Identify which cell holds the provided text, then report its [X, Y] central coordinate. 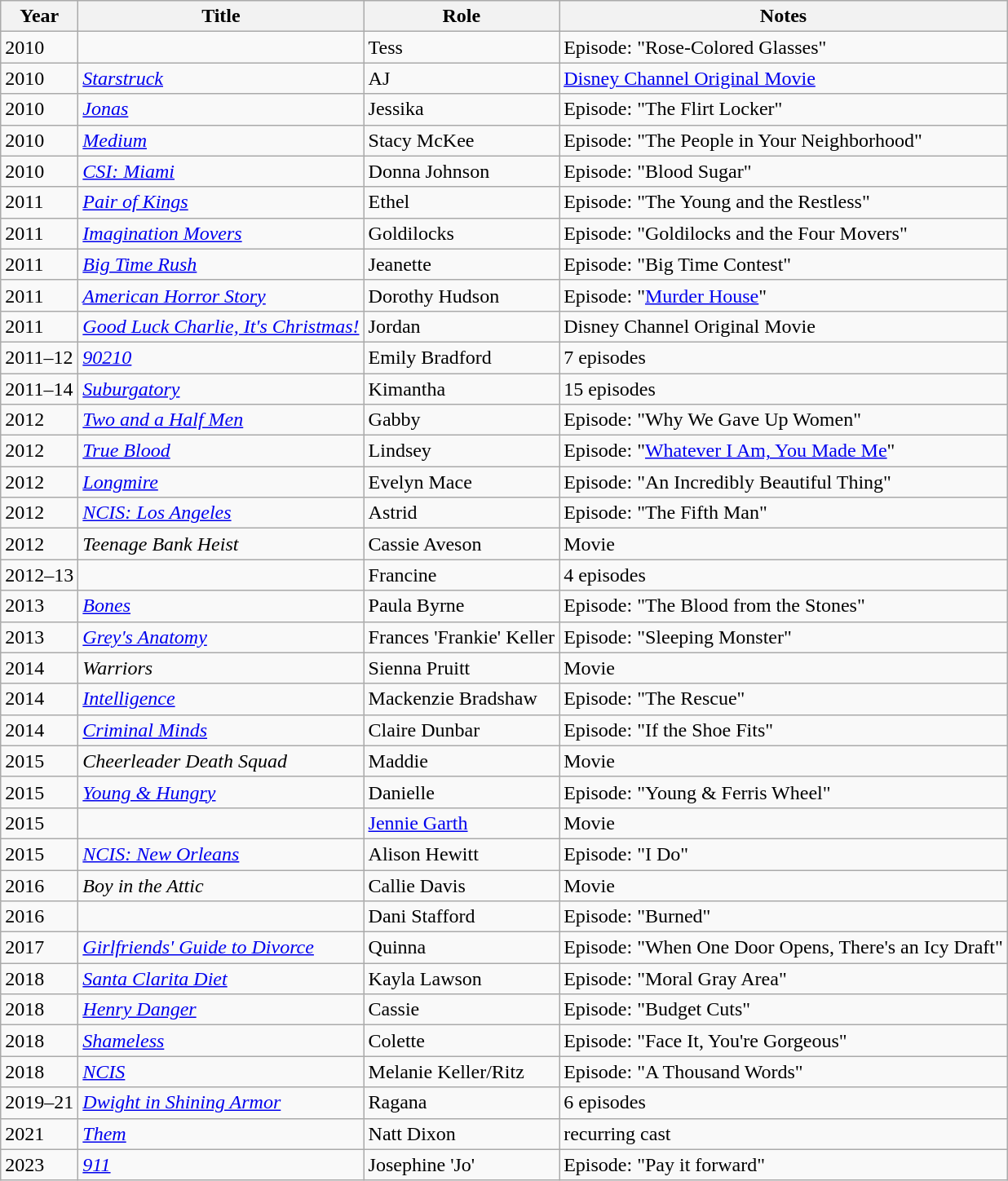
True Blood [221, 451]
Goldilocks [462, 233]
Episode: "Whatever I Am, You Made Me" [784, 451]
Starstruck [221, 78]
Grey's Anatomy [221, 637]
Episode: "The Flirt Locker" [784, 109]
Donna Johnson [462, 171]
Intelligence [221, 699]
Jordan [462, 326]
Episode: "I Do" [784, 854]
Episode: "The People in Your Neighborhood" [784, 140]
Dani Stafford [462, 917]
Jonas [221, 109]
Jennie Garth [462, 823]
Teenage Bank Heist [221, 544]
Big Time Rush [221, 264]
2012–13 [39, 575]
Episode: "Budget Cuts" [784, 1010]
Episode: "Sleeping Monster" [784, 637]
Henry Danger [221, 1010]
Notes [784, 16]
Longmire [221, 482]
2017 [39, 948]
Kimantha [462, 389]
Jessika [462, 109]
Stacy McKee [462, 140]
Episode: "When One Door Opens, There's an Icy Draft" [784, 948]
Good Luck Charlie, It's Christmas! [221, 326]
Imagination Movers [221, 233]
Evelyn Mace [462, 482]
Warriors [221, 668]
2011–14 [39, 389]
Shameless [221, 1041]
Episode: "If the Shoe Fits" [784, 730]
Cassie Aveson [462, 544]
2011–12 [39, 357]
Cheerleader Death Squad [221, 761]
Paula Byrne [462, 606]
AJ [462, 78]
Two and a Half Men [221, 420]
Tess [462, 47]
Episode: "Goldilocks and the Four Movers" [784, 233]
Colette [462, 1041]
Josephine 'Jo' [462, 1165]
Episode: "Blood Sugar" [784, 171]
Emily Bradford [462, 357]
Francine [462, 575]
Episode: "A Thousand Words" [784, 1072]
Santa Clarita Diet [221, 979]
Young & Hungry [221, 792]
2019–21 [39, 1103]
Dwight in Shining Armor [221, 1103]
Episode: "The Rescue" [784, 699]
Claire Dunbar [462, 730]
Episode: "Burned" [784, 917]
Pair of Kings [221, 202]
Episode: "Why We Gave Up Women" [784, 420]
Episode: "The Blood from the Stones" [784, 606]
American Horror Story [221, 295]
Gabby [462, 420]
NCIS [221, 1072]
Frances 'Frankie' Keller [462, 637]
Cassie [462, 1010]
NCIS: New Orleans [221, 854]
Episode: "Pay it forward" [784, 1165]
Sienna Pruitt [462, 668]
Episode: "An Incredibly Beautiful Thing" [784, 482]
Natt Dixon [462, 1134]
7 episodes [784, 357]
Alison Hewitt [462, 854]
Title [221, 16]
Role [462, 16]
Year [39, 16]
Jeanette [462, 264]
Melanie Keller/Ritz [462, 1072]
Girlfriends' Guide to Divorce [221, 948]
Criminal Minds [221, 730]
6 episodes [784, 1103]
Episode: "The Fifth Man" [784, 513]
Danielle [462, 792]
Maddie [462, 761]
Episode: "Moral Gray Area" [784, 979]
Episode: "Rose-Colored Glasses" [784, 47]
recurring cast [784, 1134]
2023 [39, 1165]
Episode: "Murder House" [784, 295]
15 episodes [784, 389]
911 [221, 1165]
Mackenzie Bradshaw [462, 699]
Kayla Lawson [462, 979]
Episode: "The Young and the Restless" [784, 202]
4 episodes [784, 575]
Bones [221, 606]
Episode: "Young & Ferris Wheel" [784, 792]
Astrid [462, 513]
NCIS: Los Angeles [221, 513]
Quinna [462, 948]
Dorothy Hudson [462, 295]
90210 [221, 357]
Boy in the Attic [221, 885]
Medium [221, 140]
Suburgatory [221, 389]
Them [221, 1134]
2021 [39, 1134]
Lindsey [462, 451]
Ragana [462, 1103]
Ethel [462, 202]
Episode: "Big Time Contest" [784, 264]
Episode: "Face It, You're Gorgeous" [784, 1041]
Callie Davis [462, 885]
CSI: Miami [221, 171]
